Locate the cell with the specified text and output its (X, Y) center coordinate. 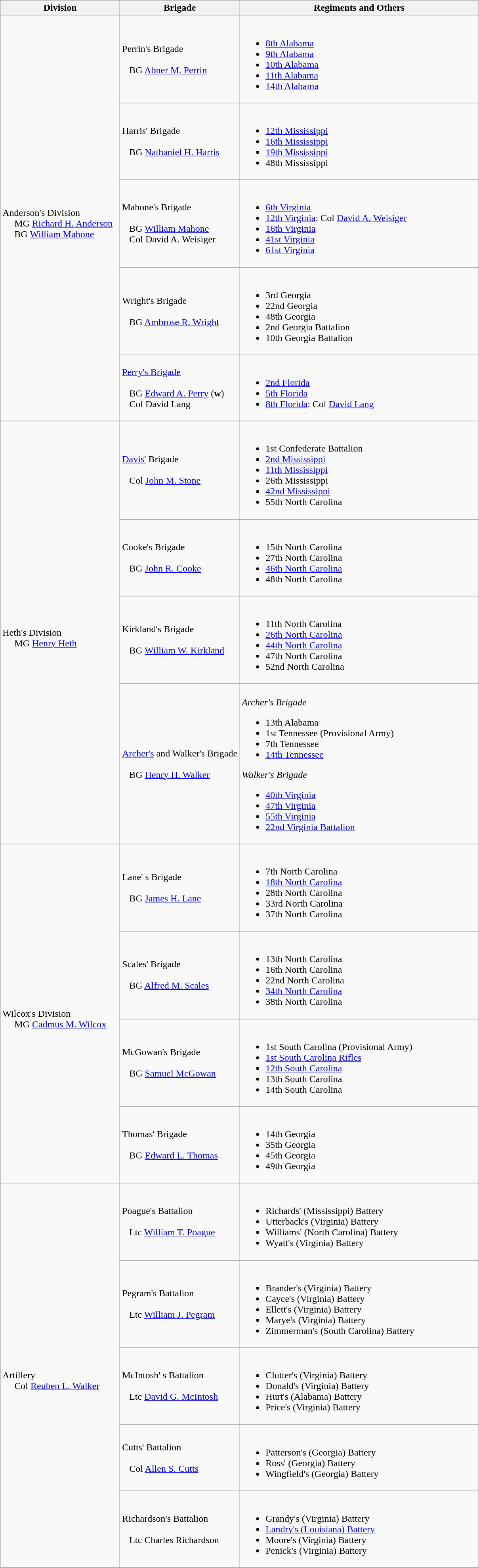
McIntosh' s Battalion Ltc David G. McIntosh (180, 1386)
1st Confederate Battalion2nd Mississippi11th Mississippi26th Mississippi42nd Mississippi55th North Carolina (359, 470)
Brander's (Virginia) BatteryCayce's (Virginia) BatteryEllett's (Virginia) BatteryMarye's (Virginia) BatteryZimmerman's (South Carolina) Battery (359, 1304)
Cooke's Brigade BG John R. Cooke (180, 558)
Richards' (Mississippi) BatteryUtterback's (Virginia) BatteryWilliams' (North Carolina) BatteryWyatt's (Virginia) Battery (359, 1222)
12th Mississippi16th Mississippi19th Mississippi48th Mississippi (359, 141)
Richardson's Battalion Ltc Charles Richardson (180, 1529)
Lane' s Brigade BG James H. Lane (180, 887)
Pegram's Battalion Ltc William J. Pegram (180, 1304)
Mahone's Brigade BG William Mahone Col David A. Weisiger (180, 223)
Kirkland's Brigade BG William W. Kirkland (180, 640)
Perrin's Brigade BG Abner M. Perrin (180, 59)
Archer's and Walker's Brigade BG Henry H. Walker (180, 764)
Cutts' Battalion Col Allen S. Cutts (180, 1457)
Wilcox's Division MG Cadmus M. Wilcox (60, 1013)
11th North Carolina26th North Carolina44th North Carolina47th North Carolina52nd North Carolina (359, 640)
Scales' Brigade BG Alfred M. Scales (180, 975)
Harris' Brigade BG Nathaniel H. Harris (180, 141)
Thomas' Brigade BG Edward L. Thomas (180, 1145)
1st South Carolina (Provisional Army)1st South Carolina Rifles12th South Carolina13th South Carolina14th South Carolina (359, 1062)
Patterson's (Georgia) BatteryRoss' (Georgia) BatteryWingfield's (Georgia) Battery (359, 1457)
7th North Carolina18th North Carolina28th North Carolina33rd North Carolina37th North Carolina (359, 887)
Grandy's (Virginia) BatteryLandry's (Louisiana) BatteryMoore's (Virginia) BatteryPenick's (Virginia) Battery (359, 1529)
Artillery Col Reuben L. Walker (60, 1376)
McGowan's Brigade BG Samuel McGowan (180, 1062)
Davis' Brigade Col John M. Stone (180, 470)
13th North Carolina16th North Carolina22nd North Carolina34th North Carolina38th North Carolina (359, 975)
2nd Florida5th Florida8th Florida: Col David Lang (359, 388)
Brigade (180, 8)
14th Georgia35th Georgia45th Georgia49th Georgia (359, 1145)
Wright's Brigade BG Ambrose R. Wright (180, 311)
Clutter's (Virginia) BatteryDonald's (Virginia) BatteryHurt's (Alabama) BatteryPrice's (Virginia) Battery (359, 1386)
Heth's Division MG Henry Heth (60, 632)
8th Alabama9th Alabama10th Alabama11th Alabama14th Alabama (359, 59)
6th Virginia12th Virginia: Col David A. Weisiger16th Virginia41st Virginia61st Virginia (359, 223)
3rd Georgia22nd Georgia48th Georgia2nd Georgia Battalion10th Georgia Battalion (359, 311)
Perry's Brigade BG Edward A. Perry (w) Col David Lang (180, 388)
Division (60, 8)
Regiments and Others (359, 8)
Anderson's Division MG Richard H. Anderson BG William Mahone (60, 218)
15th North Carolina27th North Carolina46th North Carolina48th North Carolina (359, 558)
Poague's Battalion Ltc William T. Poague (180, 1222)
